From the cell containing the given text, extract its center point as [x, y] coordinate. 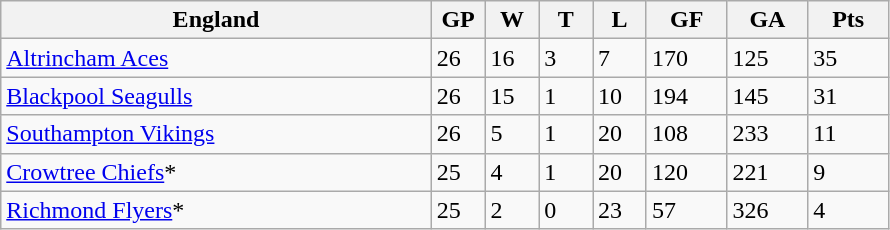
145 [768, 96]
7 [620, 58]
Altrincham Aces [216, 58]
2 [512, 210]
23 [620, 210]
England [216, 20]
5 [512, 134]
11 [848, 134]
Southampton Vikings [216, 134]
194 [686, 96]
125 [768, 58]
108 [686, 134]
31 [848, 96]
GP [458, 20]
35 [848, 58]
Pts [848, 20]
GA [768, 20]
Blackpool Seagulls [216, 96]
GF [686, 20]
10 [620, 96]
L [620, 20]
3 [566, 58]
221 [768, 172]
Crowtree Chiefs* [216, 172]
15 [512, 96]
W [512, 20]
233 [768, 134]
170 [686, 58]
16 [512, 58]
57 [686, 210]
9 [848, 172]
T [566, 20]
326 [768, 210]
Richmond Flyers* [216, 210]
120 [686, 172]
0 [566, 210]
